Provide the [X, Y] coordinate of the cell's center where the given text is located.  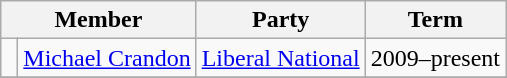
Member [98, 20]
2009–present [435, 58]
Party [280, 20]
Liberal National [280, 58]
Term [435, 20]
Michael Crandon [107, 58]
